Output the [X, Y] coordinate of the center of the cell containing the given text.  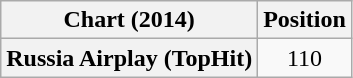
Position [305, 20]
110 [305, 58]
Chart (2014) [130, 20]
Russia Airplay (TopHit) [130, 58]
